Provide the (X, Y) coordinate of the cell's center where the given text is located.  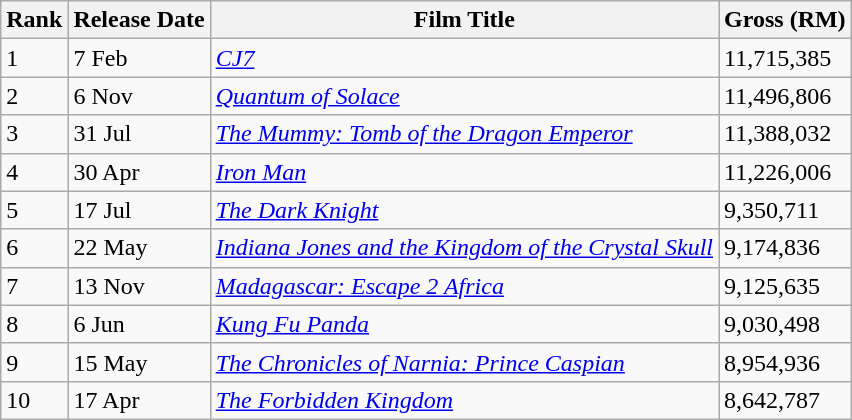
9,174,836 (786, 248)
15 May (139, 362)
Indiana Jones and the Kingdom of the Crystal Skull (464, 248)
8,642,787 (786, 400)
Quantum of Solace (464, 96)
Rank (34, 20)
6 (34, 248)
Release Date (139, 20)
5 (34, 210)
7 Feb (139, 58)
The Forbidden Kingdom (464, 400)
7 (34, 286)
The Chronicles of Narnia: Prince Caspian (464, 362)
Film Title (464, 20)
9,125,635 (786, 286)
17 Jul (139, 210)
The Mummy: Tomb of the Dragon Emperor (464, 134)
9 (34, 362)
11,388,032 (786, 134)
8 (34, 324)
1 (34, 58)
9,350,711 (786, 210)
Iron Man (464, 172)
11,715,385 (786, 58)
Kung Fu Panda (464, 324)
8,954,936 (786, 362)
4 (34, 172)
31 Jul (139, 134)
Gross (RM) (786, 20)
11,496,806 (786, 96)
17 Apr (139, 400)
Madagascar: Escape 2 Africa (464, 286)
3 (34, 134)
CJ7 (464, 58)
11,226,006 (786, 172)
13 Nov (139, 286)
9,030,498 (786, 324)
22 May (139, 248)
The Dark Knight (464, 210)
30 Apr (139, 172)
2 (34, 96)
6 Nov (139, 96)
10 (34, 400)
6 Jun (139, 324)
